Capture the cell that displays the provided text and extract its [X, Y] central coordinate. 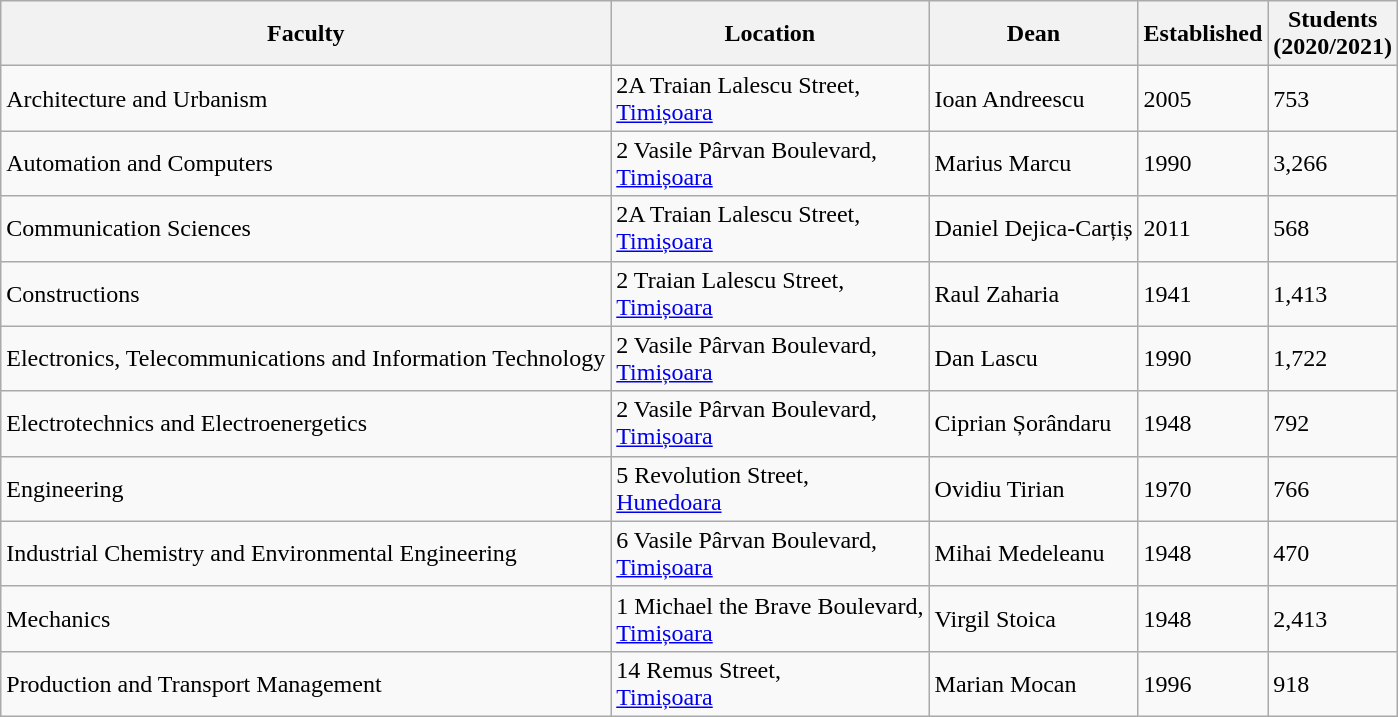
Established [1203, 34]
Virgil Stoica [1034, 618]
6 Vasile Pârvan Boulevard,Timișoara [770, 554]
3,266 [1333, 164]
766 [1333, 488]
Mechanics [306, 618]
1,413 [1333, 294]
Location [770, 34]
Dean [1034, 34]
Communication Sciences [306, 228]
792 [1333, 424]
2011 [1203, 228]
Architecture and Urbanism [306, 98]
Automation and Computers [306, 164]
Raul Zaharia [1034, 294]
1,722 [1333, 358]
1996 [1203, 684]
Daniel Dejica-Carțiș [1034, 228]
2005 [1203, 98]
Marius Marcu [1034, 164]
1941 [1203, 294]
Marian Mocan [1034, 684]
Electrotechnics and Electroenergetics [306, 424]
Students(2020/2021) [1333, 34]
1970 [1203, 488]
Dan Lascu [1034, 358]
Electronics, Telecommunications and Information Technology [306, 358]
Production and Transport Management [306, 684]
2,413 [1333, 618]
753 [1333, 98]
Mihai Medeleanu [1034, 554]
Faculty [306, 34]
918 [1333, 684]
1 Michael the Brave Boulevard,Timișoara [770, 618]
14 Remus Street,Timișoara [770, 684]
Ovidiu Tirian [1034, 488]
Ciprian Șorândaru [1034, 424]
568 [1333, 228]
2 Traian Lalescu Street,Timișoara [770, 294]
Constructions [306, 294]
Industrial Chemistry and Environmental Engineering [306, 554]
Engineering [306, 488]
Ioan Andreescu [1034, 98]
470 [1333, 554]
5 Revolution Street,Hunedoara [770, 488]
